Identify which cell holds the provided text, then report its [X, Y] central coordinate. 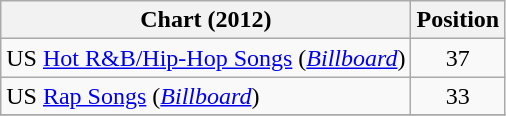
Position [458, 20]
US Rap Songs (Billboard) [206, 96]
37 [458, 58]
US Hot R&B/Hip-Hop Songs (Billboard) [206, 58]
Chart (2012) [206, 20]
33 [458, 96]
